Detect which cell encompasses the target text, then output its (X, Y) center coordinate. 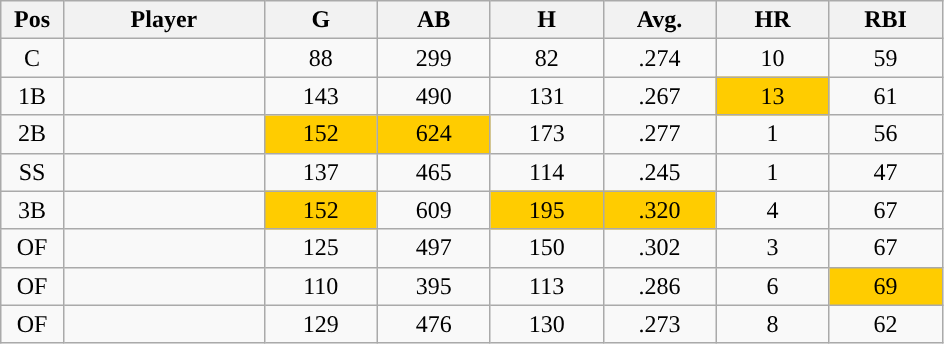
131 (546, 96)
113 (546, 286)
6 (772, 286)
609 (434, 210)
RBI (886, 20)
3B (32, 210)
13 (772, 96)
299 (434, 58)
4 (772, 210)
110 (320, 286)
HR (772, 20)
2B (32, 134)
150 (546, 248)
476 (434, 324)
143 (320, 96)
C (32, 58)
129 (320, 324)
125 (320, 248)
465 (434, 172)
62 (886, 324)
Player (164, 20)
.320 (660, 210)
82 (546, 58)
497 (434, 248)
.267 (660, 96)
490 (434, 96)
.286 (660, 286)
61 (886, 96)
56 (886, 134)
.273 (660, 324)
Pos (32, 20)
.245 (660, 172)
G (320, 20)
Avg. (660, 20)
.274 (660, 58)
137 (320, 172)
59 (886, 58)
69 (886, 286)
47 (886, 172)
.277 (660, 134)
3 (772, 248)
10 (772, 58)
395 (434, 286)
130 (546, 324)
SS (32, 172)
8 (772, 324)
173 (546, 134)
88 (320, 58)
H (546, 20)
195 (546, 210)
AB (434, 20)
114 (546, 172)
.302 (660, 248)
1B (32, 96)
624 (434, 134)
